Find where the given text appears and provide that cell's center as [x, y] coordinate. 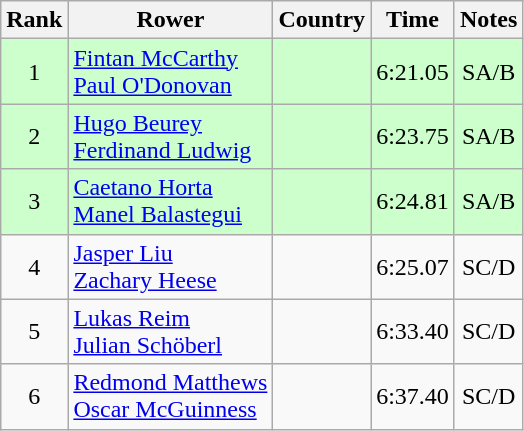
4 [34, 266]
Rower [170, 20]
5 [34, 332]
6:23.75 [413, 136]
Country [322, 20]
6:24.81 [413, 202]
Lukas ReimJulian Schöberl [170, 332]
Hugo BeureyFerdinand Ludwig [170, 136]
6 [34, 396]
1 [34, 72]
2 [34, 136]
Rank [34, 20]
Caetano HortaManel Balastegui [170, 202]
Time [413, 20]
Fintan McCarthyPaul O'Donovan [170, 72]
6:21.05 [413, 72]
3 [34, 202]
Jasper LiuZachary Heese [170, 266]
Redmond MatthewsOscar McGuinness [170, 396]
6:25.07 [413, 266]
6:37.40 [413, 396]
Notes [488, 20]
6:33.40 [413, 332]
